Identify which cell holds the provided text, then report its (x, y) central coordinate. 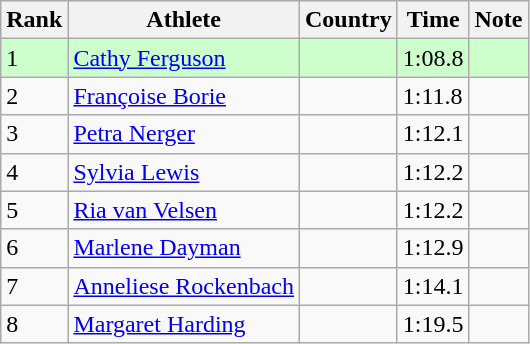
Sylvia Lewis (184, 172)
Anneliese Rockenbach (184, 286)
Country (349, 20)
1 (34, 58)
Athlete (184, 20)
Note (498, 20)
3 (34, 134)
1:08.8 (433, 58)
6 (34, 248)
8 (34, 324)
1:19.5 (433, 324)
Cathy Ferguson (184, 58)
Rank (34, 20)
Françoise Borie (184, 96)
5 (34, 210)
Petra Nerger (184, 134)
1:12.9 (433, 248)
1:11.8 (433, 96)
2 (34, 96)
Marlene Dayman (184, 248)
1:14.1 (433, 286)
1:12.1 (433, 134)
Time (433, 20)
Ria van Velsen (184, 210)
Margaret Harding (184, 324)
4 (34, 172)
7 (34, 286)
